Identify which cell holds the provided text, then report its (x, y) central coordinate. 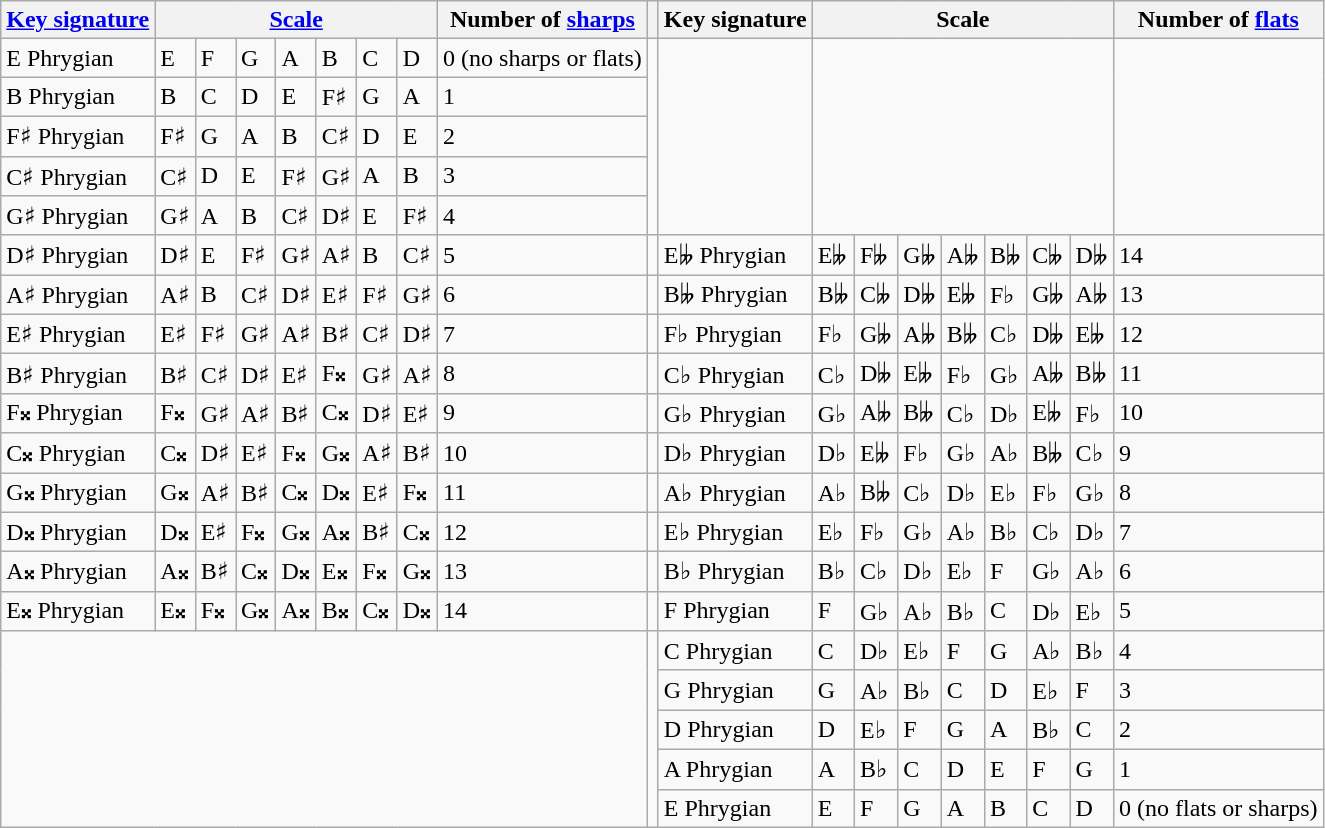
F♭ Phrygian (735, 334)
0 (no flats or sharps) (1218, 808)
A♭ Phrygian (735, 492)
0 (no sharps or flats) (543, 58)
E𝄫 Phrygian (735, 255)
A𝄪 Phrygian (78, 572)
E♯ Phrygian (78, 334)
F Phrygian (735, 611)
B♭ Phrygian (735, 572)
G♯ Phrygian (78, 216)
F♯ Phrygian (78, 136)
G Phrygian (735, 690)
B𝄪 (336, 611)
D Phrygian (735, 730)
G𝄪 Phrygian (78, 492)
Number of flats (1218, 20)
E𝄪 Phrygian (78, 611)
C♯ Phrygian (78, 176)
G♭ Phrygian (735, 413)
F𝄪 Phrygian (78, 413)
D♯ Phrygian (78, 255)
C𝄪 Phrygian (78, 453)
D♭ Phrygian (735, 453)
C Phrygian (735, 651)
B♯ Phrygian (78, 374)
B𝄫 Phrygian (735, 295)
A♯ Phrygian (78, 295)
B Phrygian (78, 97)
D𝄪 Phrygian (78, 532)
A Phrygian (735, 769)
F𝄫 (876, 255)
Number of sharps (543, 20)
C♭ Phrygian (735, 374)
E♭ Phrygian (735, 532)
